Detect which cell encompasses the target text, then output its (x, y) center coordinate. 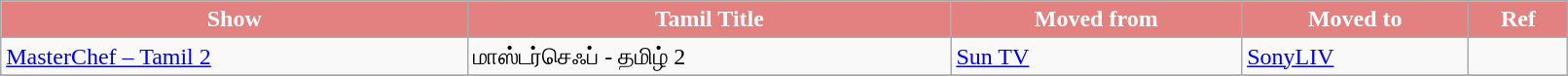
SonyLIV (1355, 57)
மாஸ்டர்செஃப் - தமிழ் 2 (710, 57)
Sun TV (1096, 57)
Ref (1518, 19)
Tamil Title (710, 19)
Show (235, 19)
Moved from (1096, 19)
MasterChef – Tamil 2 (235, 57)
Moved to (1355, 19)
